Determine the (x, y) coordinate at the center of the cell enclosing the given text.  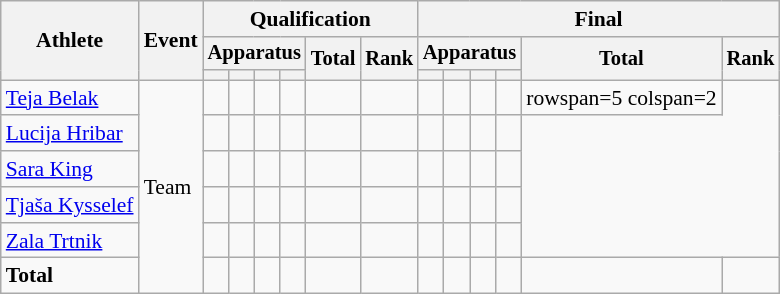
Lucija Hribar (70, 134)
Zala Trtnik (70, 241)
Team (171, 187)
Teja Belak (70, 98)
Qualification (310, 19)
Tjaša Kysselef (70, 205)
Event (171, 40)
rowspan=5 colspan=2 (622, 98)
Sara King (70, 169)
Athlete (70, 40)
Final (598, 19)
